Find where the given text appears and provide that cell's center as [x, y] coordinate. 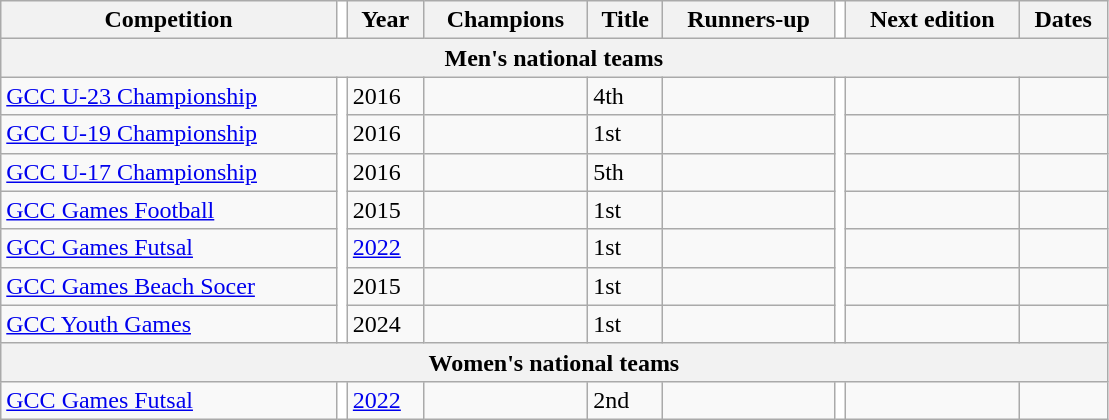
4th [626, 96]
GCC U-19 Championship [169, 134]
Men's national teams [554, 58]
Title [626, 20]
Dates [1063, 20]
GCC Youth Games [169, 324]
Year [385, 20]
Competition [169, 20]
GCC Games Beach Socer [169, 286]
Women's national teams [554, 362]
GCC U-17 Championship [169, 172]
5th [626, 172]
Runners-up [748, 20]
Next edition [932, 20]
2024 [385, 324]
Champions [506, 20]
GCC Games Football [169, 210]
2nd [626, 400]
GCC U-23 Championship [169, 96]
